Determine the [X, Y] coordinate at the center of the cell enclosing the given text.  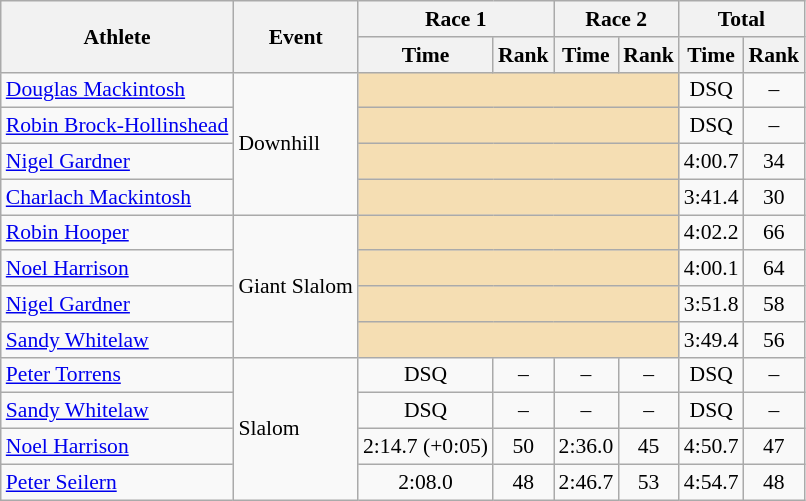
4:00.1 [712, 269]
Total [742, 19]
Athlete [118, 36]
4:02.2 [712, 233]
2:46.7 [586, 482]
66 [774, 233]
Charlach Mackintosh [118, 197]
64 [774, 269]
4:54.7 [712, 482]
2:36.0 [586, 447]
53 [648, 482]
47 [774, 447]
Race 1 [456, 19]
Peter Seilern [118, 482]
Robin Hooper [118, 233]
3:41.4 [712, 197]
4:50.7 [712, 447]
Race 2 [616, 19]
45 [648, 447]
30 [774, 197]
4:00.7 [712, 162]
2:08.0 [426, 482]
34 [774, 162]
Douglas Mackintosh [118, 90]
3:51.8 [712, 304]
Slalom [296, 428]
3:49.4 [712, 340]
Peter Torrens [118, 375]
58 [774, 304]
Robin Brock-Hollinshead [118, 126]
56 [774, 340]
2:14.7 (+0:05) [426, 447]
Event [296, 36]
50 [524, 447]
Giant Slalom [296, 286]
Downhill [296, 143]
